Provide the [x, y] coordinate of the cell's center where the given text is located.  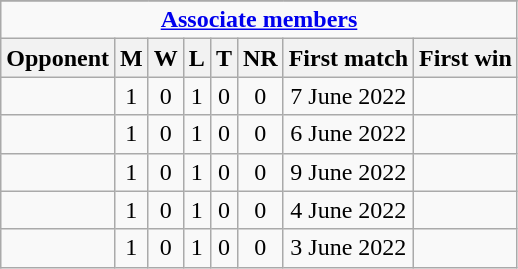
NR [260, 58]
T [224, 58]
W [166, 58]
7 June 2022 [348, 96]
6 June 2022 [348, 134]
L [196, 58]
M [132, 58]
Associate members [260, 20]
9 June 2022 [348, 172]
3 June 2022 [348, 248]
First match [348, 58]
First win [466, 58]
4 June 2022 [348, 210]
Opponent [58, 58]
